Locate the cell with the specified text and output its [x, y] center coordinate. 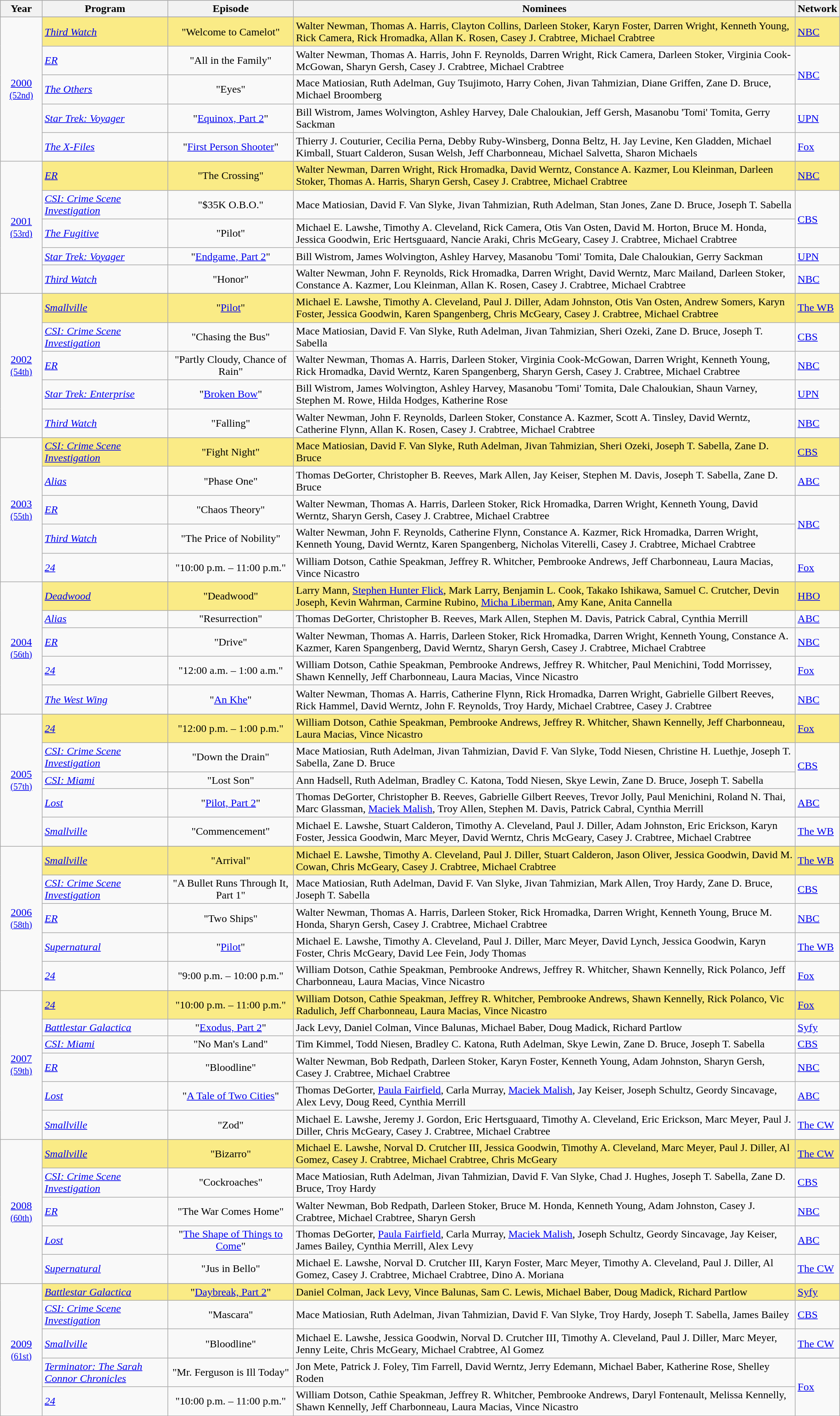
Mace Matiosian, Ruth Adelman, Jivan Tahmizian, David F. Van Slyke, Troy Hardy, Joseph T. Sabella, James Bailey [544, 1315]
2004(56th) [21, 648]
Thomas DeGorter, Paula Fairfield, Carla Murray, Maciek Malish, Jay Keiser, Joseph Schultz, Geordy Sincavage, Alex Levy, Doug Reed, Cynthia Merrill [544, 1096]
"All in the Family" [231, 60]
Mace Matiosian, Ruth Adelman, Jivan Tahmizian, David F. Van Slyke, Chad J. Hughes, Joseph T. Sabella, Zane D. Bruce, Troy Hardy [544, 1182]
Mace Matiosian, Ruth Adelman, Jivan Tahmizian, David F. Van Slyke, Todd Niesen, Christine H. Luethje, Joseph T. Sabella, Zane D. Bruce [544, 757]
Program [105, 9]
"Commencement" [231, 832]
"Bizarro" [231, 1154]
Mace Matiosian, David F. Van Slyke, Ruth Adelman, Jivan Tahmizian, Sheri Ozeki, Zane D. Bruce, Joseph T. Sabella [544, 337]
"A Tale of Two Cities" [231, 1096]
"Eyes" [231, 89]
William Dotson, Cathie Speakman, Pembrooke Andrews, Jeffrey R. Whitcher, Shawn Kennelly, Rick Polanco, Jeff Charbonneau, Laura Macias, Vince Nicastro [544, 976]
"The War Comes Home" [231, 1211]
"12:00 p.m. – 1:00 p.m." [231, 728]
"Welcome to Camelot" [231, 32]
"Down the Drain" [231, 757]
"A Bullet Runs Through It, Part 1" [231, 890]
Mace Matiosian, Ruth Adelman, David F. Van Slyke, Jivan Tahmizian, Mark Allen, Troy Hardy, Zane D. Bruce, Joseph T. Sabella [544, 890]
2000(52nd) [21, 89]
"12:00 a.m. – 1:00 a.m." [231, 671]
Thomas DeGorter, Paula Fairfield, Carla Murray, Maciek Malish, Joseph Schultz, Geordy Sincavage, Jay Keiser, James Bailey, Cynthia Merrill, Alex Levy [544, 1241]
"Chaos Theory" [231, 510]
"No Man's Land" [231, 1044]
"Lost Son" [231, 780]
Bill Wistrom, James Wolvington, Ashley Harvey, Masanobu 'Tomi' Tomita, Dale Chaloukian, Gerry Sackman [544, 256]
"Broken Bow" [231, 394]
"Honor" [231, 279]
Episode [231, 9]
"Fight Night" [231, 452]
"The Crossing" [231, 175]
William Dotson, Cathie Speakman, Jeffrey R. Whitcher, Pembrooke Andrews, Jeff Charbonneau, Laura Macias, Vince Nicastro [544, 567]
2002(54th) [21, 365]
Walter Newman, Bob Redpath, Darleen Stoker, Karyn Foster, Kenneth Young, Adam Johnston, Sharyn Gersh, Casey J. Crabtree, Michael Crabtree [544, 1067]
"Endgame, Part 2" [231, 256]
2003(55th) [21, 510]
2008(60th) [21, 1211]
"First Person Shooter" [231, 147]
Deadwood [105, 596]
"The Shape of Things to Come" [231, 1241]
2006(58th) [21, 918]
2001(53rd) [21, 227]
"Two Ships" [231, 918]
William Dotson, Cathie Speakman, Pembrooke Andrews, Jeffrey R. Whitcher, Shawn Kennelly, Jeff Charbonneau, Laura Macias, Vince Nicastro [544, 728]
"Jus in Bello" [231, 1269]
"Mr. Ferguson is Ill Today" [231, 1373]
"Chasing the Bus" [231, 337]
Daniel Colman, Jack Levy, Vince Balunas, Sam C. Lewis, Michael Baber, Doug Madick, Richard Partlow [544, 1292]
Star Trek: Enterprise [105, 394]
Mace Matiosian, David F. Van Slyke, Ruth Adelman, Jivan Tahmizian, Sheri Ozeki, Joseph T. Sabella, Zane D. Bruce [544, 452]
"Daybreak, Part 2" [231, 1292]
The West Wing [105, 699]
Network [817, 9]
Mace Matiosian, David F. Van Slyke, Jivan Tahmizian, Ruth Adelman, Stan Jones, Zane D. Bruce, Joseph T. Sabella [544, 205]
"$35K O.B.O." [231, 205]
2009(61st) [21, 1350]
The Fugitive [105, 233]
Thomas DeGorter, Christopher B. Reeves, Mark Allen, Stephen M. Davis, Patrick Cabral, Cynthia Merrill [544, 619]
Tim Kimmel, Todd Niesen, Bradley C. Katona, Ruth Adelman, Skye Lewin, Zane D. Bruce, Joseph T. Sabella [544, 1044]
"Exodus, Part 2" [231, 1027]
Thomas DeGorter, Christopher B. Reeves, Mark Allen, Jay Keiser, Stephen M. Davis, Joseph T. Sabella, Zane D. Bruce [544, 481]
"Cockroaches" [231, 1182]
HBO [817, 596]
Ann Hadsell, Ruth Adelman, Bradley C. Katona, Todd Niesen, Skye Lewin, Zane D. Bruce, Joseph T. Sabella [544, 780]
"Falling" [231, 424]
"Partly Cloudy, Chance of Rain" [231, 366]
Walter Newman, Bob Redpath, Darleen Stoker, Bruce M. Honda, Kenneth Young, Adam Johnston, Casey J. Crabtree, Michael Crabtree, Sharyn Gersh [544, 1211]
"Arrival" [231, 860]
Terminator: The Sarah Connor Chronicles [105, 1373]
The X-Files [105, 147]
Year [21, 9]
Bill Wistrom, James Wolvington, Ashley Harvey, Masanobu 'Tomi' Tomita, Dale Chaloukian, Shaun Varney, Stephen M. Rowe, Hilda Hodges, Katherine Rose [544, 394]
2005(57th) [21, 780]
"Deadwood" [231, 596]
"Drive" [231, 642]
"Pilot, Part 2" [231, 803]
2007(59th) [21, 1065]
Nominees [544, 9]
Jack Levy, Daniel Colman, Vince Balunas, Michael Baber, Doug Madick, Richard Partlow [544, 1027]
"Resurrection" [231, 619]
"An Khe" [231, 699]
"9:00 p.m. – 10:00 p.m." [231, 976]
Jon Mete, Patrick J. Foley, Tim Farrell, David Werntz, Jerry Edemann, Michael Baber, Katherine Rose, Shelley Roden [544, 1373]
"Phase One" [231, 481]
Bill Wistrom, James Wolvington, Ashley Harvey, Dale Chaloukian, Jeff Gersh, Masanobu 'Tomi' Tomita, Gerry Sackman [544, 118]
The Others [105, 89]
"Mascara" [231, 1315]
"The Price of Nobility" [231, 539]
"Equinox, Part 2" [231, 118]
"Zod" [231, 1124]
Mace Matiosian, Ruth Adelman, Guy Tsujimoto, Harry Cohen, Jivan Tahmizian, Diane Griffen, Zane D. Bruce, Michael Broomberg [544, 89]
